Capture the cell that displays the provided text and extract its (X, Y) central coordinate. 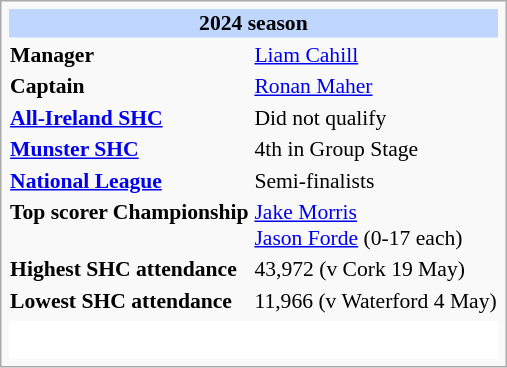
4th in Group Stage (376, 149)
Top scorer Championship (130, 225)
All-Ireland SHC (130, 117)
Captain (130, 86)
Jake Morris Jason Forde (0-17 each) (376, 225)
Semi-finalists (376, 180)
Liam Cahill (376, 54)
Lowest SHC attendance (130, 300)
Manager (130, 54)
Highest SHC attendance (130, 269)
2024 season (254, 23)
Munster SHC (130, 149)
National League (130, 180)
43,972 (v Cork 19 May) (376, 269)
Ronan Maher (376, 86)
11,966 (v Waterford 4 May) (376, 300)
Did not qualify (376, 117)
